Scan for the cell matching the given text and deliver its [x, y] coordinate at center. 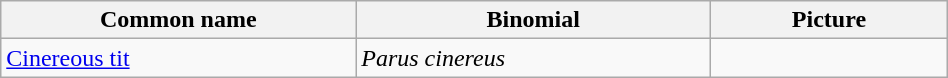
Common name [178, 20]
Parus cinereus [534, 58]
Cinereous tit [178, 58]
Binomial [534, 20]
Picture [830, 20]
